Return [x, y] of the center of cell containing provided text 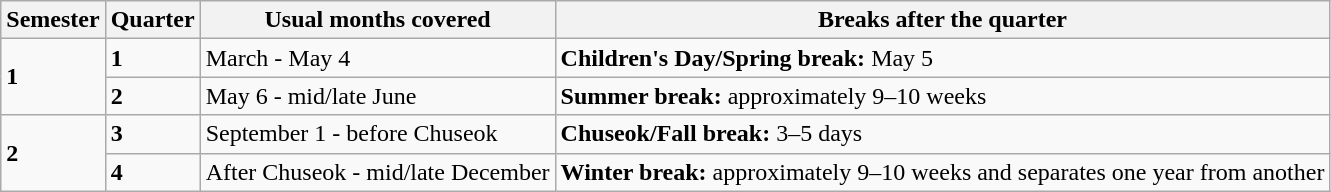
Usual months covered [378, 20]
Breaks after the quarter [942, 20]
Semester [53, 20]
Quarter [152, 20]
3 [152, 134]
Children's Day/Spring break: May 5 [942, 58]
September 1 - before Chuseok [378, 134]
May 6 - mid/late June [378, 96]
4 [152, 172]
Chuseok/Fall break: 3–5 days [942, 134]
Winter break: approximately 9–10 weeks and separates one year from another [942, 172]
After Chuseok - mid/late December [378, 172]
March - May 4 [378, 58]
Summer break: approximately 9–10 weeks [942, 96]
